Determine the (x, y) coordinate at the center of the cell enclosing the given text.  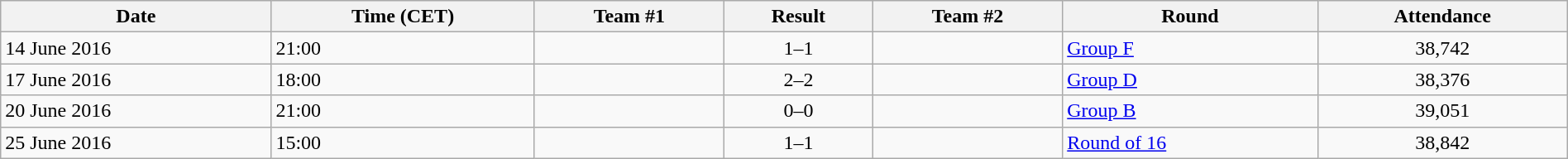
Team #2 (968, 17)
Date (136, 17)
39,051 (1442, 111)
Attendance (1442, 17)
18:00 (403, 79)
Group F (1190, 48)
Group B (1190, 111)
0–0 (799, 111)
Round of 16 (1190, 142)
Time (CET) (403, 17)
Round (1190, 17)
38,742 (1442, 48)
14 June 2016 (136, 48)
Result (799, 17)
38,842 (1442, 142)
20 June 2016 (136, 111)
Group D (1190, 79)
17 June 2016 (136, 79)
2–2 (799, 79)
Team #1 (629, 17)
15:00 (403, 142)
25 June 2016 (136, 142)
38,376 (1442, 79)
